Find where the given text appears and provide that cell's center as (x, y) coordinate. 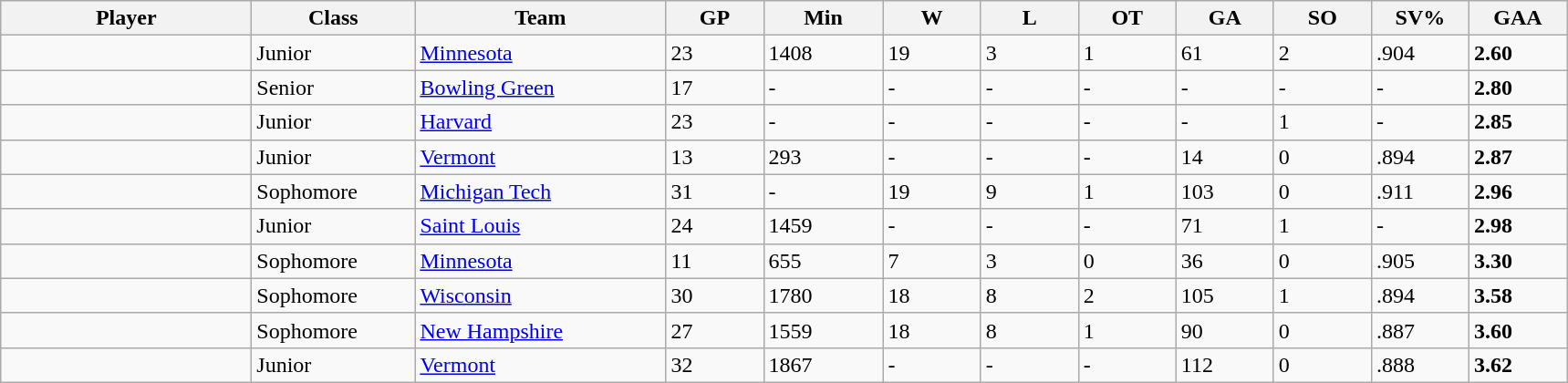
2.87 (1518, 157)
New Hampshire (540, 330)
Harvard (540, 122)
Wisconsin (540, 295)
2.60 (1518, 53)
30 (715, 295)
90 (1224, 330)
2.98 (1518, 226)
SO (1323, 18)
.905 (1419, 261)
71 (1224, 226)
OT (1127, 18)
.904 (1419, 53)
11 (715, 261)
.887 (1419, 330)
17 (715, 88)
7 (932, 261)
2.85 (1518, 122)
L (1029, 18)
1780 (823, 295)
Min (823, 18)
SV% (1419, 18)
27 (715, 330)
32 (715, 365)
Class (334, 18)
.888 (1419, 365)
.911 (1419, 191)
9 (1029, 191)
Team (540, 18)
Bowling Green (540, 88)
655 (823, 261)
2.80 (1518, 88)
3.58 (1518, 295)
61 (1224, 53)
Senior (334, 88)
14 (1224, 157)
GP (715, 18)
112 (1224, 365)
1559 (823, 330)
103 (1224, 191)
Saint Louis (540, 226)
31 (715, 191)
105 (1224, 295)
GAA (1518, 18)
2.96 (1518, 191)
1867 (823, 365)
Michigan Tech (540, 191)
36 (1224, 261)
3.62 (1518, 365)
GA (1224, 18)
W (932, 18)
1459 (823, 226)
1408 (823, 53)
3.30 (1518, 261)
Player (126, 18)
24 (715, 226)
293 (823, 157)
3.60 (1518, 330)
13 (715, 157)
